For the text-containing cell, return its midpoint in (x, y) coordinate format. 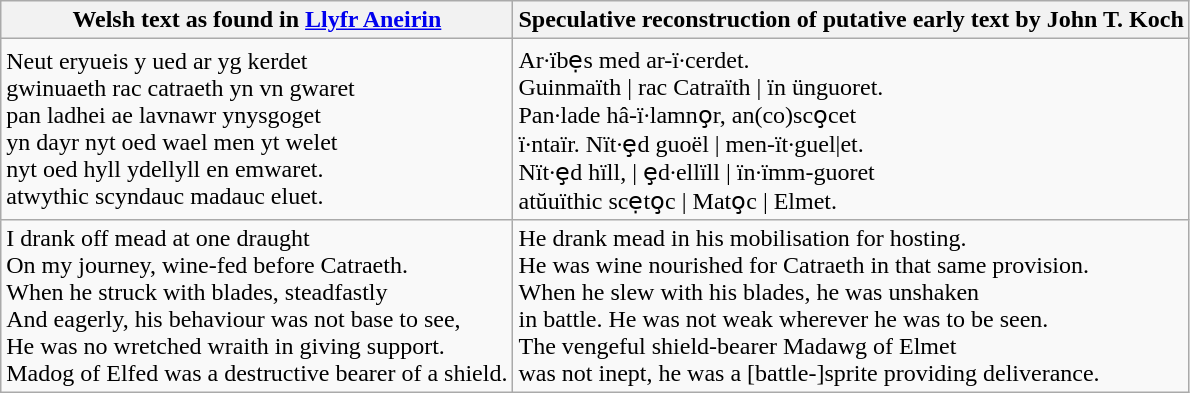
Welsh text as found in Llyfr Aneirin (257, 20)
Speculative reconstruction of putative early text by John T. Koch (851, 20)
